Return (X, Y) of the center of cell containing provided text 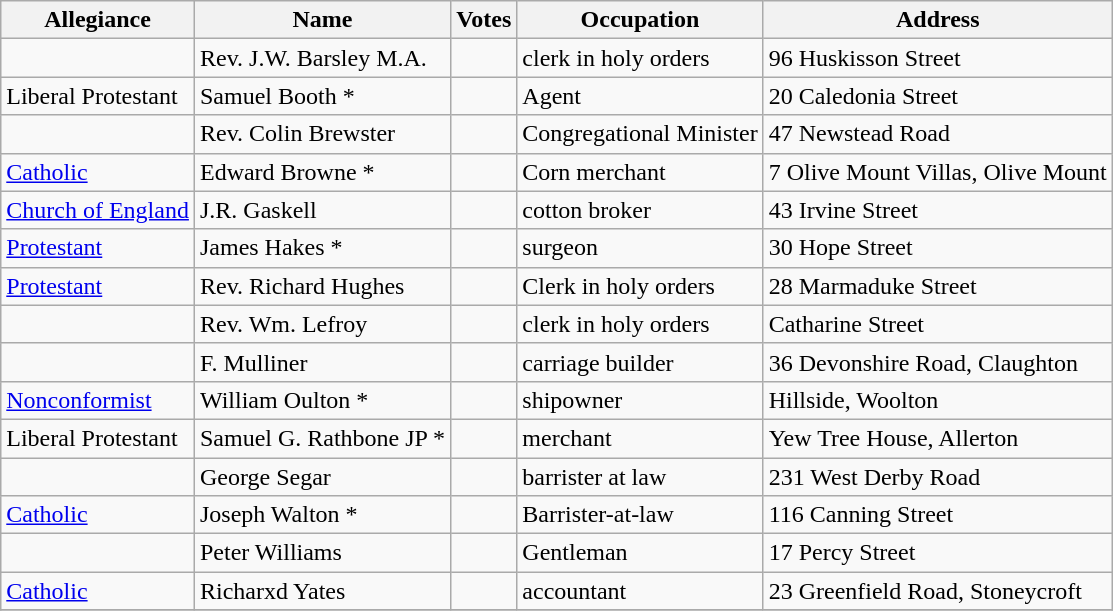
carriage builder (640, 362)
28 Marmaduke Street (938, 286)
surgeon (640, 248)
Rev. J.W. Barsley M.A. (322, 58)
47 Newstead Road (938, 134)
cotton broker (640, 210)
96 Huskisson Street (938, 58)
Gentleman (640, 553)
7 Olive Mount Villas, Olive Mount (938, 172)
Edward Browne * (322, 172)
Agent (640, 96)
Name (322, 20)
116 Canning Street (938, 515)
Barrister-at-law (640, 515)
Peter Williams (322, 553)
F. Mulliner (322, 362)
Occupation (640, 20)
Rev. Richard Hughes (322, 286)
George Segar (322, 477)
Address (938, 20)
Yew Tree House, Allerton (938, 438)
231 West Derby Road (938, 477)
Nonconformist (98, 400)
17 Percy Street (938, 553)
Samuel Booth * (322, 96)
merchant (640, 438)
Church of England (98, 210)
20 Caledonia Street (938, 96)
23 Greenfield Road, Stoneycroft (938, 591)
James Hakes * (322, 248)
Catharine Street (938, 324)
Joseph Walton * (322, 515)
J.R. Gaskell (322, 210)
barrister at law (640, 477)
Allegiance (98, 20)
William Oulton * (322, 400)
30 Hope Street (938, 248)
43 Irvine Street (938, 210)
shipowner (640, 400)
Clerk in holy orders (640, 286)
36 Devonshire Road, Claughton (938, 362)
Hillside, Woolton (938, 400)
Richarxd Yates (322, 591)
Corn merchant (640, 172)
Rev. Colin Brewster (322, 134)
accountant (640, 591)
Votes (484, 20)
Congregational Minister (640, 134)
Rev. Wm. Lefroy (322, 324)
Samuel G. Rathbone JP * (322, 438)
